Pinpoint the cell where the given text exists, returning its [X, Y] midpoint coordinate. 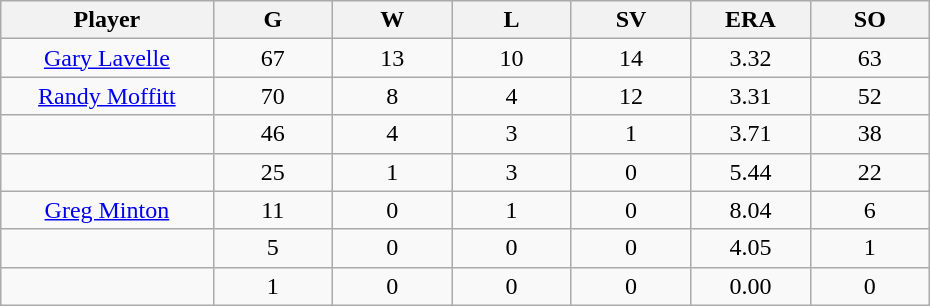
3.71 [750, 134]
5 [272, 248]
0.00 [750, 286]
4.05 [750, 248]
SV [630, 20]
Player [107, 20]
G [272, 20]
8 [392, 96]
ERA [750, 20]
63 [870, 58]
11 [272, 210]
Gary Lavelle [107, 58]
3.31 [750, 96]
W [392, 20]
25 [272, 172]
Randy Moffitt [107, 96]
14 [630, 58]
10 [512, 58]
8.04 [750, 210]
46 [272, 134]
3.32 [750, 58]
SO [870, 20]
13 [392, 58]
6 [870, 210]
22 [870, 172]
52 [870, 96]
L [512, 20]
5.44 [750, 172]
67 [272, 58]
12 [630, 96]
70 [272, 96]
Greg Minton [107, 210]
38 [870, 134]
